Pinpoint the cell where the given text exists, returning its (x, y) midpoint coordinate. 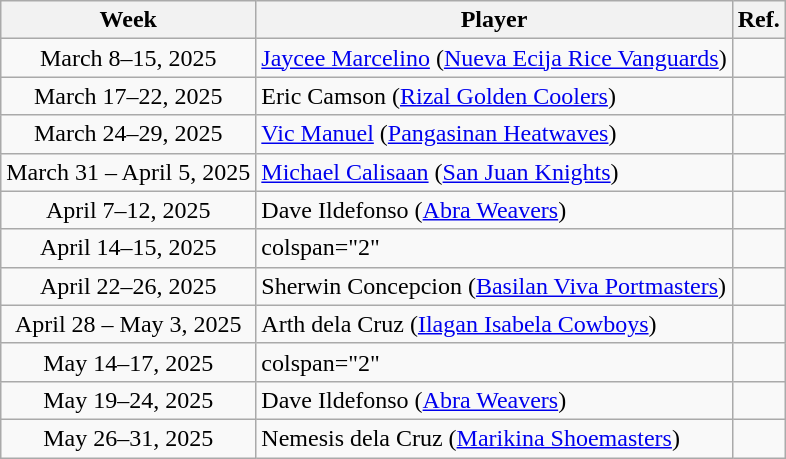
Vic Manuel (Pangasinan Heatwaves) (494, 134)
March 31 – April 5, 2025 (128, 172)
Michael Calisaan (San Juan Knights) (494, 172)
March 8–15, 2025 (128, 58)
May 19–24, 2025 (128, 400)
Ref. (758, 20)
March 17–22, 2025 (128, 96)
Nemesis dela Cruz (Marikina Shoemasters) (494, 438)
Jaycee Marcelino (Nueva Ecija Rice Vanguards) (494, 58)
March 24–29, 2025 (128, 134)
Sherwin Concepcion (Basilan Viva Portmasters) (494, 286)
May 14–17, 2025 (128, 362)
April 14–15, 2025 (128, 248)
May 26–31, 2025 (128, 438)
April 22–26, 2025 (128, 286)
Week (128, 20)
Arth dela Cruz (Ilagan Isabela Cowboys) (494, 324)
April 28 – May 3, 2025 (128, 324)
April 7–12, 2025 (128, 210)
Player (494, 20)
Eric Camson (Rizal Golden Coolers) (494, 96)
